Locate the cell with the specified text and output its [x, y] center coordinate. 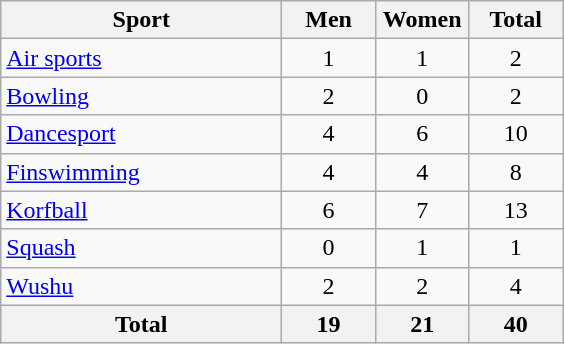
Dancesport [142, 134]
Women [422, 20]
Squash [142, 248]
Finswimming [142, 172]
13 [516, 210]
8 [516, 172]
19 [329, 324]
40 [516, 324]
Wushu [142, 286]
Korfball [142, 210]
21 [422, 324]
Men [329, 20]
10 [516, 134]
Bowling [142, 96]
7 [422, 210]
Air sports [142, 58]
Sport [142, 20]
